Pinpoint the cell where the given text exists, returning its (x, y) midpoint coordinate. 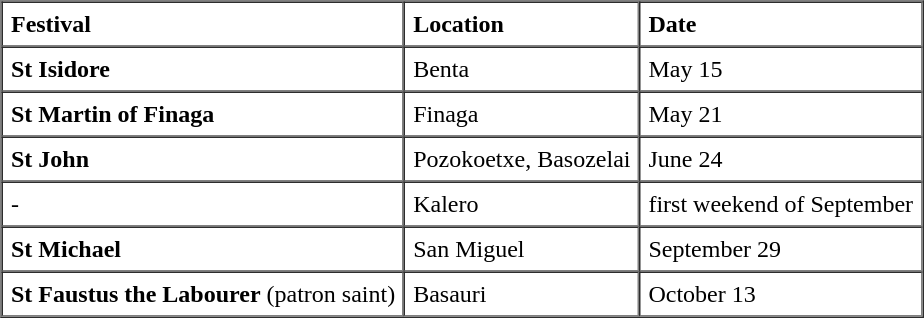
first weekend of September (780, 204)
Location (522, 24)
St Isidore (203, 68)
St John (203, 158)
St Michael (203, 248)
San Miguel (522, 248)
Kalero (522, 204)
Festival (203, 24)
- (203, 204)
St Faustus the Labourer (patron saint) (203, 294)
Benta (522, 68)
Pozokoetxe, Basozelai (522, 158)
May 21 (780, 114)
St Martin of Finaga (203, 114)
May 15 (780, 68)
September 29 (780, 248)
Date (780, 24)
Basauri (522, 294)
June 24 (780, 158)
Finaga (522, 114)
October 13 (780, 294)
